Return the [X, Y] coordinate for the center point of the cell that contains the specified text.  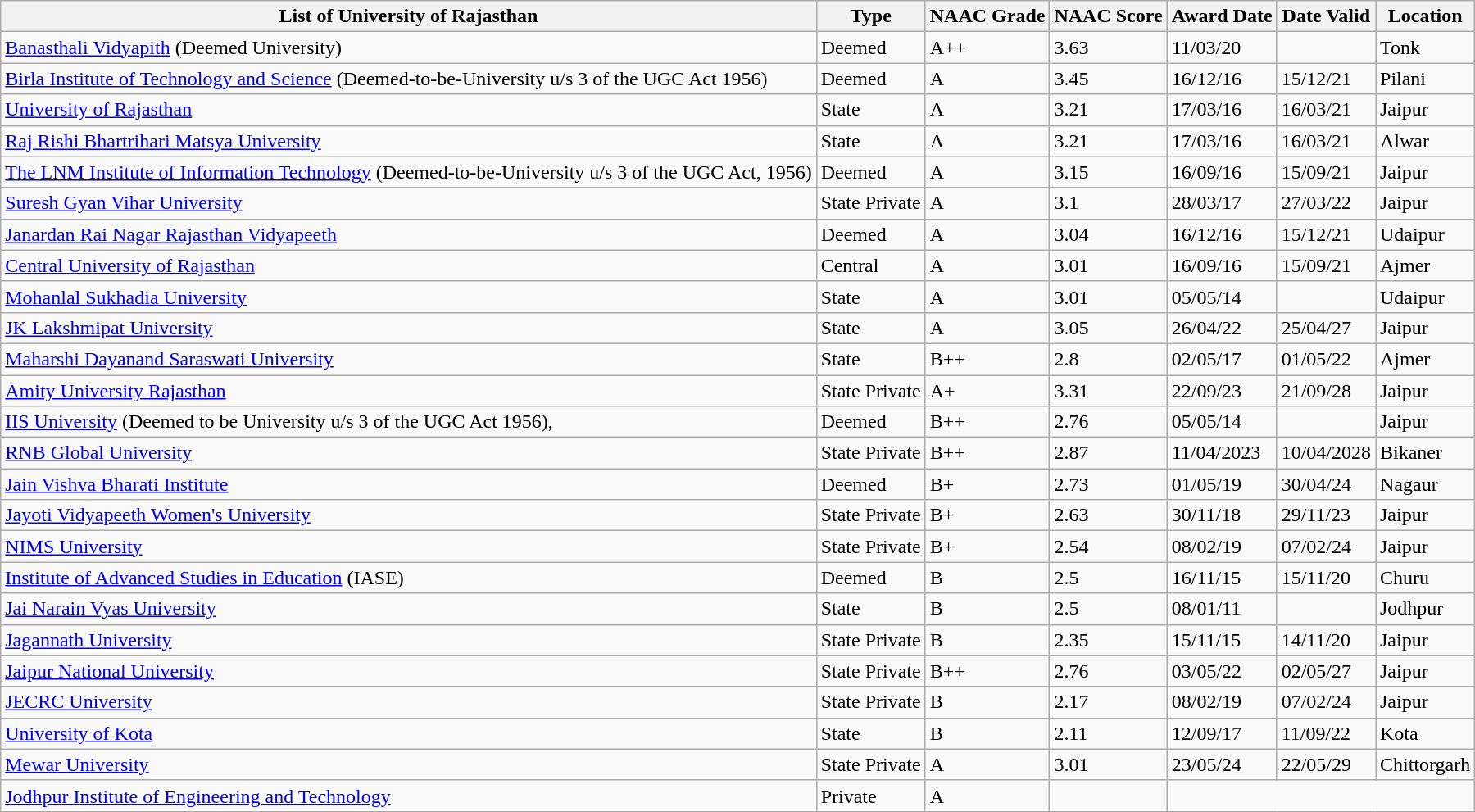
Central University of Rajasthan [408, 265]
List of University of Rajasthan [408, 16]
Jagannath University [408, 640]
3.63 [1108, 48]
2.73 [1108, 484]
Location [1424, 16]
03/05/22 [1222, 671]
30/11/18 [1222, 515]
NIMS University [408, 547]
23/05/24 [1222, 764]
26/04/22 [1222, 328]
Institute of Advanced Studies in Education (IASE) [408, 578]
Raj Rishi Bhartrihari Matsya University [408, 141]
Award Date [1222, 16]
2.11 [1108, 733]
16/11/15 [1222, 578]
A+ [987, 391]
15/11/20 [1326, 578]
2.54 [1108, 547]
15/11/15 [1222, 640]
Alwar [1424, 141]
Kota [1424, 733]
Jodhpur Institute of Engineering and Technology [408, 796]
02/05/17 [1222, 359]
12/09/17 [1222, 733]
30/04/24 [1326, 484]
11/09/22 [1326, 733]
21/09/28 [1326, 391]
NAAC Grade [987, 16]
JK Lakshmipat University [408, 328]
14/11/20 [1326, 640]
Janardan Rai Nagar Rajasthan Vidyapeeth [408, 234]
01/05/22 [1326, 359]
11/03/20 [1222, 48]
22/09/23 [1222, 391]
28/03/17 [1222, 203]
Pilani [1424, 79]
Mohanlal Sukhadia University [408, 297]
Type [870, 16]
3.05 [1108, 328]
2.63 [1108, 515]
Suresh Gyan Vihar University [408, 203]
22/05/29 [1326, 764]
Central [870, 265]
RNB Global University [408, 453]
3.1 [1108, 203]
08/01/11 [1222, 609]
3.45 [1108, 79]
University of Kota [408, 733]
JECRC University [408, 702]
25/04/27 [1326, 328]
Jayoti Vidyapeeth Women's University [408, 515]
Jodhpur [1424, 609]
Jaipur National University [408, 671]
Date Valid [1326, 16]
3.04 [1108, 234]
3.31 [1108, 391]
Private [870, 796]
3.15 [1108, 172]
2.87 [1108, 453]
2.8 [1108, 359]
Chittorgarh [1424, 764]
A++ [987, 48]
Birla Institute of Technology and Science (Deemed-to-be-University u/s 3 of the UGC Act 1956) [408, 79]
29/11/23 [1326, 515]
Nagaur [1424, 484]
University of Rajasthan [408, 110]
Maharshi Dayanand Saraswati University [408, 359]
NAAC Score [1108, 16]
Bikaner [1424, 453]
Banasthali Vidyapith (Deemed University) [408, 48]
Mewar University [408, 764]
11/04/2023 [1222, 453]
Tonk [1424, 48]
2.17 [1108, 702]
2.35 [1108, 640]
IIS University (Deemed to be University u/s 3 of the UGC Act 1956), [408, 422]
01/05/19 [1222, 484]
27/03/22 [1326, 203]
10/04/2028 [1326, 453]
Amity University Rajasthan [408, 391]
Jain Vishva Bharati Institute [408, 484]
The LNM Institute of Information Technology (Deemed-to-be-University u/s 3 of the UGC Act, 1956) [408, 172]
Churu [1424, 578]
02/05/27 [1326, 671]
Jai Narain Vyas University [408, 609]
